Capture the cell that displays the provided text and extract its [X, Y] central coordinate. 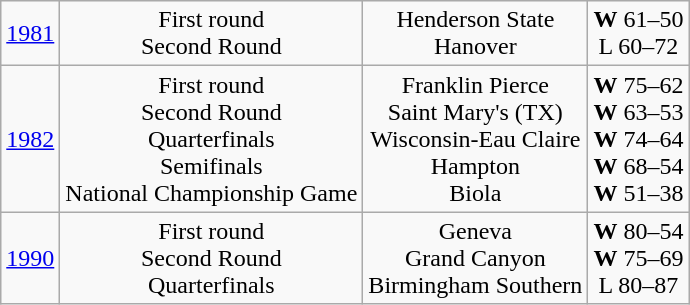
W 75–62W 63–53W 74–64W 68–54W 51–38 [638, 139]
W 80–54W 75–69L 80–87 [638, 258]
First roundSecond Round [212, 34]
1981 [30, 34]
1982 [30, 139]
Franklin PierceSaint Mary's (TX)Wisconsin-Eau ClaireHamptonBiola [476, 139]
First roundSecond RoundQuarterfinals [212, 258]
GenevaGrand CanyonBirmingham Southern [476, 258]
First roundSecond RoundQuarterfinalsSemifinalsNational Championship Game [212, 139]
Henderson StateHanover [476, 34]
W 61–50L 60–72 [638, 34]
1990 [30, 258]
